Identify which cell holds the provided text, then report its (x, y) central coordinate. 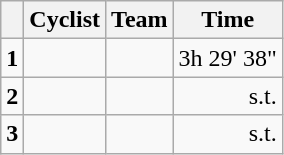
Team (140, 20)
3h 29' 38" (228, 58)
2 (12, 96)
Time (228, 20)
3 (12, 134)
Cyclist (65, 20)
1 (12, 58)
